Capture the cell that displays the provided text and extract its [X, Y] central coordinate. 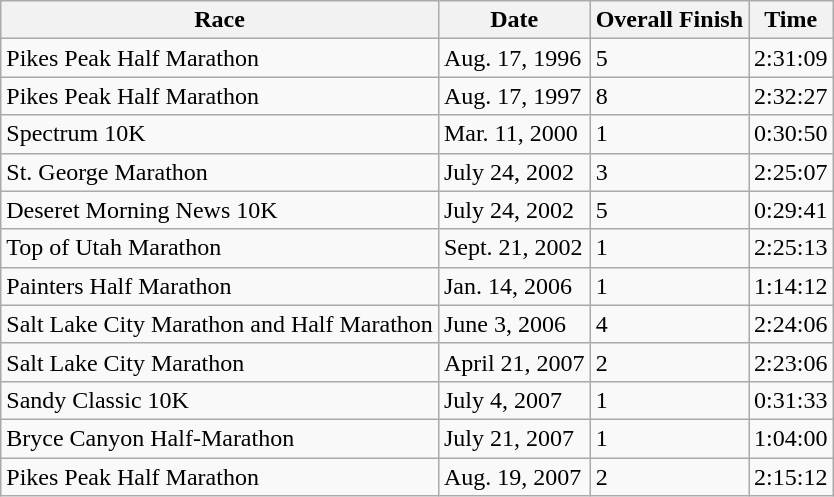
0:31:33 [791, 400]
Bryce Canyon Half-Marathon [220, 438]
Jan. 14, 2006 [514, 286]
April 21, 2007 [514, 362]
2:23:06 [791, 362]
Aug. 19, 2007 [514, 477]
2:25:07 [791, 172]
2:32:27 [791, 96]
3 [669, 172]
Deseret Morning News 10K [220, 210]
2:24:06 [791, 324]
Sept. 21, 2002 [514, 248]
Top of Utah Marathon [220, 248]
Aug. 17, 1997 [514, 96]
1:04:00 [791, 438]
Mar. 11, 2000 [514, 134]
0:30:50 [791, 134]
Date [514, 20]
1:14:12 [791, 286]
0:29:41 [791, 210]
July 4, 2007 [514, 400]
Salt Lake City Marathon [220, 362]
Aug. 17, 1996 [514, 58]
Time [791, 20]
4 [669, 324]
2:25:13 [791, 248]
Salt Lake City Marathon and Half Marathon [220, 324]
July 21, 2007 [514, 438]
2:15:12 [791, 477]
8 [669, 96]
June 3, 2006 [514, 324]
Spectrum 10K [220, 134]
2:31:09 [791, 58]
Painters Half Marathon [220, 286]
St. George Marathon [220, 172]
Sandy Classic 10K [220, 400]
Overall Finish [669, 20]
Race [220, 20]
